Detect which cell encompasses the target text, then output its [X, Y] center coordinate. 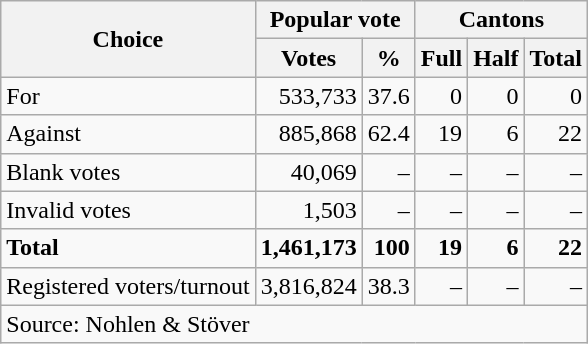
Registered voters/turnout [128, 286]
Cantons [501, 20]
37.6 [388, 96]
62.4 [388, 134]
533,733 [308, 96]
Source: Nohlen & Stöver [294, 324]
Choice [128, 39]
1,461,173 [308, 248]
Half [496, 58]
1,503 [308, 210]
Invalid votes [128, 210]
40,069 [308, 172]
% [388, 58]
100 [388, 248]
Blank votes [128, 172]
Full [441, 58]
For [128, 96]
Popular vote [335, 20]
885,868 [308, 134]
38.3 [388, 286]
3,816,824 [308, 286]
Votes [308, 58]
Against [128, 134]
